Capture the cell that displays the provided text and extract its [x, y] central coordinate. 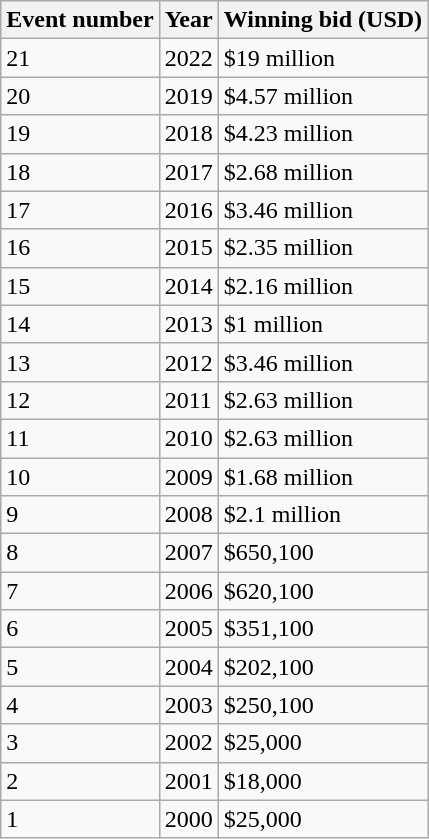
2013 [188, 324]
14 [80, 324]
2001 [188, 781]
16 [80, 248]
2010 [188, 438]
$650,100 [322, 553]
12 [80, 400]
2003 [188, 705]
2012 [188, 362]
$2.68 million [322, 172]
21 [80, 58]
2014 [188, 286]
2015 [188, 248]
Event number [80, 20]
17 [80, 210]
2022 [188, 58]
$4.57 million [322, 96]
Year [188, 20]
18 [80, 172]
13 [80, 362]
5 [80, 667]
9 [80, 515]
2002 [188, 743]
2017 [188, 172]
11 [80, 438]
2006 [188, 591]
$18,000 [322, 781]
$4.23 million [322, 134]
6 [80, 629]
$2.35 million [322, 248]
15 [80, 286]
$2.16 million [322, 286]
4 [80, 705]
10 [80, 477]
2011 [188, 400]
$1.68 million [322, 477]
2018 [188, 134]
2005 [188, 629]
$19 million [322, 58]
7 [80, 591]
2 [80, 781]
$620,100 [322, 591]
2008 [188, 515]
2000 [188, 819]
$1 million [322, 324]
2009 [188, 477]
$202,100 [322, 667]
19 [80, 134]
2004 [188, 667]
20 [80, 96]
2016 [188, 210]
3 [80, 743]
1 [80, 819]
8 [80, 553]
2019 [188, 96]
2007 [188, 553]
$2.1 million [322, 515]
$250,100 [322, 705]
$351,100 [322, 629]
Winning bid (USD) [322, 20]
